Scan for the cell matching the given text and deliver its [x, y] coordinate at center. 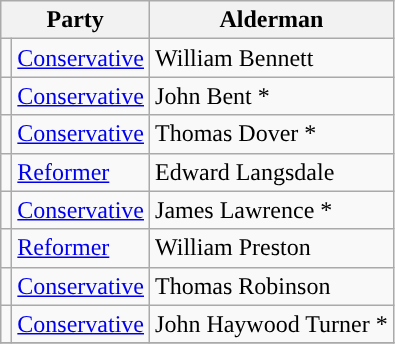
Alderman [272, 20]
Thomas Robinson [272, 286]
Thomas Dover * [272, 134]
Edward Langsdale [272, 172]
James Lawrence * [272, 210]
John Haywood Turner * [272, 324]
William Bennett [272, 58]
John Bent * [272, 96]
Party [76, 20]
William Preston [272, 248]
